Scan for the cell matching the given text and deliver its (X, Y) coordinate at center. 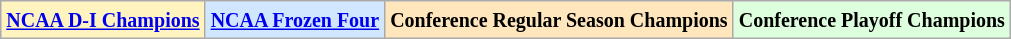
Conference Regular Season Champions (560, 20)
NCAA Frozen Four (295, 20)
NCAA D-I Champions (103, 20)
Conference Playoff Champions (872, 20)
